Search for the cell housing the specified text and yield its (X, Y) center coordinate. 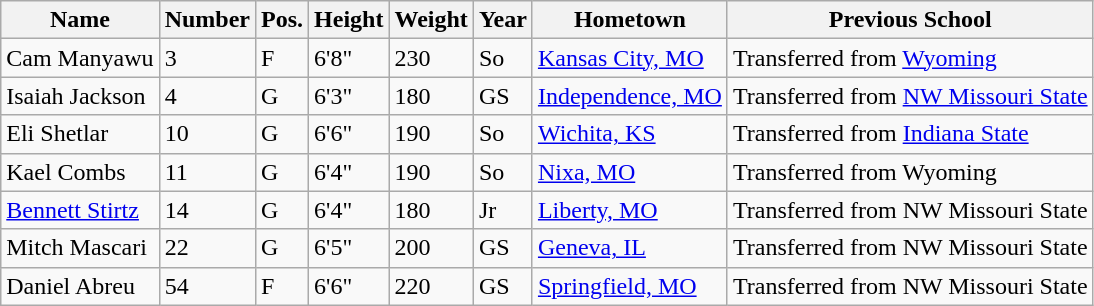
54 (207, 286)
Kansas City, MO (630, 58)
6'3" (349, 96)
Cam Manyawu (80, 58)
11 (207, 172)
Number (207, 20)
22 (207, 248)
Mitch Mascari (80, 248)
4 (207, 96)
Name (80, 20)
Wichita, KS (630, 134)
Height (349, 20)
Previous School (910, 20)
Liberty, MO (630, 210)
220 (431, 286)
Daniel Abreu (80, 286)
6'8" (349, 58)
Transferred from Indiana State (910, 134)
Isaiah Jackson (80, 96)
Nixa, MO (630, 172)
10 (207, 134)
Jr (502, 210)
14 (207, 210)
Independence, MO (630, 96)
6'5" (349, 248)
Kael Combs (80, 172)
Hometown (630, 20)
3 (207, 58)
230 (431, 58)
Geneva, IL (630, 248)
Eli Shetlar (80, 134)
200 (431, 248)
Bennett Stirtz (80, 210)
Weight (431, 20)
Pos. (282, 20)
Springfield, MO (630, 286)
Year (502, 20)
